Scan for the cell matching the given text and deliver its (X, Y) coordinate at center. 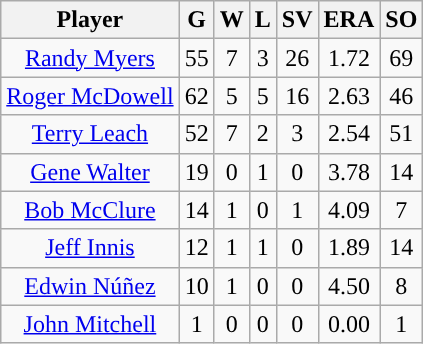
Terry Leach (90, 134)
69 (402, 58)
16 (297, 96)
Jeff Innis (90, 248)
2.54 (349, 134)
52 (196, 134)
62 (196, 96)
26 (297, 58)
SO (402, 20)
2 (262, 134)
Player (90, 20)
1.89 (349, 248)
Edwin Núñez (90, 286)
12 (196, 248)
L (262, 20)
Gene Walter (90, 172)
SV (297, 20)
Bob McClure (90, 210)
2.63 (349, 96)
Roger McDowell (90, 96)
1.72 (349, 58)
John Mitchell (90, 324)
0.00 (349, 324)
46 (402, 96)
3.78 (349, 172)
4.09 (349, 210)
55 (196, 58)
19 (196, 172)
Randy Myers (90, 58)
51 (402, 134)
4.50 (349, 286)
W (232, 20)
ERA (349, 20)
G (196, 20)
10 (196, 286)
8 (402, 286)
